Locate the cell with the specified text and output its [x, y] center coordinate. 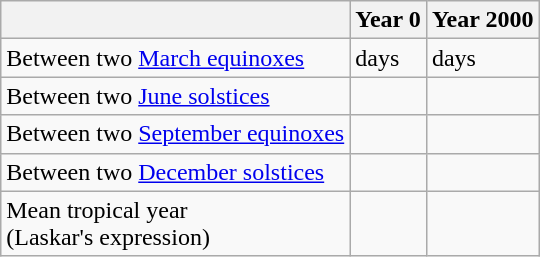
Mean tropical year(Laskar's expression) [176, 224]
Between two March equinoxes [176, 58]
Between two June solstices [176, 96]
Between two December solstices [176, 172]
Year 2000 [482, 20]
Between two September equinoxes [176, 134]
Year 0 [388, 20]
